Extract the [x, y] coordinate from the center of the cell holding the provided text.  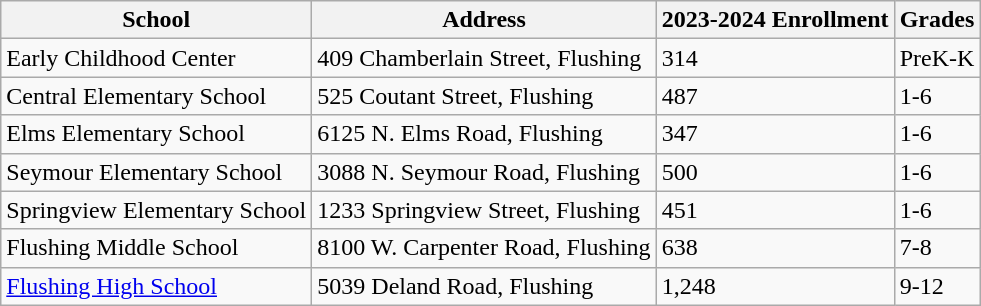
Address [484, 20]
638 [775, 248]
525 Coutant Street, Flushing [484, 96]
347 [775, 134]
1,248 [775, 286]
School [156, 20]
Elms Elementary School [156, 134]
451 [775, 210]
Early Childhood Center [156, 58]
Springview Elementary School [156, 210]
PreK-K [937, 58]
Seymour Elementary School [156, 172]
6125 N. Elms Road, Flushing [484, 134]
9-12 [937, 286]
3088 N. Seymour Road, Flushing [484, 172]
Central Elementary School [156, 96]
487 [775, 96]
7-8 [937, 248]
409 Chamberlain Street, Flushing [484, 58]
8100 W. Carpenter Road, Flushing [484, 248]
5039 Deland Road, Flushing [484, 286]
500 [775, 172]
314 [775, 58]
2023-2024 Enrollment [775, 20]
Flushing Middle School [156, 248]
Grades [937, 20]
1233 Springview Street, Flushing [484, 210]
Flushing High School [156, 286]
